Determine the [X, Y] coordinate at the center of the cell enclosing the given text.  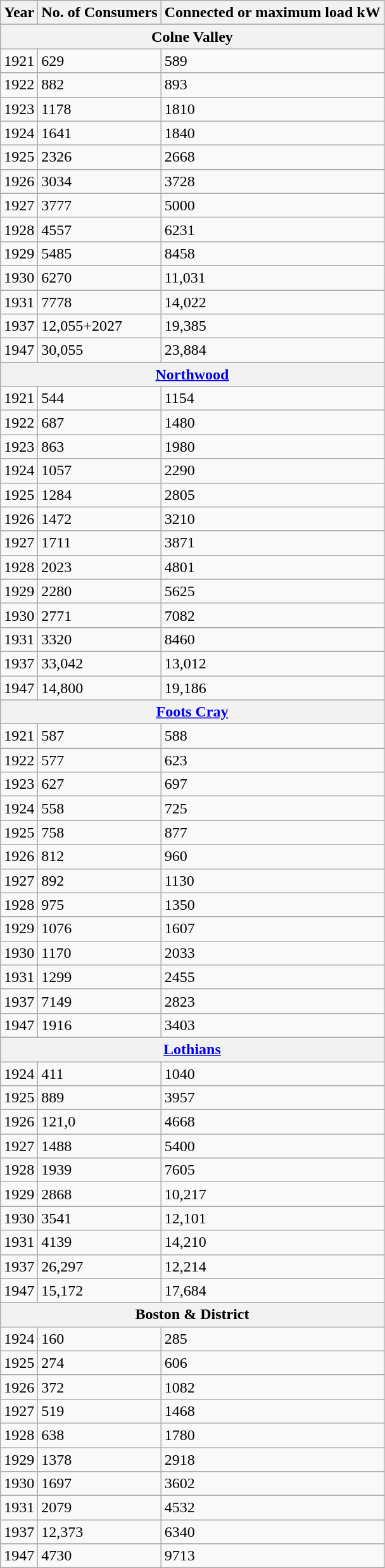
725 [272, 808]
1350 [272, 905]
588 [272, 736]
2918 [272, 1459]
2290 [272, 471]
12,214 [272, 1266]
Boston & District [192, 1315]
1299 [99, 977]
7605 [272, 1170]
160 [99, 1339]
1480 [272, 423]
6340 [272, 1532]
1468 [272, 1411]
1939 [99, 1170]
1697 [99, 1484]
2079 [99, 1508]
5625 [272, 591]
10,217 [272, 1194]
577 [99, 760]
558 [99, 808]
3957 [272, 1098]
3320 [99, 639]
587 [99, 736]
1040 [272, 1074]
19,186 [272, 687]
638 [99, 1435]
1641 [99, 133]
889 [99, 1098]
1284 [99, 495]
Lothians [192, 1049]
1130 [272, 881]
3403 [272, 1025]
1780 [272, 1435]
758 [99, 832]
544 [99, 398]
6231 [272, 229]
Colne Valley [192, 37]
2455 [272, 977]
2823 [272, 1001]
274 [99, 1363]
285 [272, 1339]
697 [272, 784]
2280 [99, 591]
7149 [99, 1001]
7082 [272, 615]
975 [99, 905]
Northwood [192, 374]
14,800 [99, 687]
3034 [99, 181]
1607 [272, 929]
11,031 [272, 277]
3602 [272, 1484]
1472 [99, 519]
2771 [99, 615]
863 [99, 447]
4557 [99, 229]
882 [99, 85]
2668 [272, 157]
13,012 [272, 663]
7778 [99, 302]
33,042 [99, 663]
812 [99, 857]
893 [272, 85]
2023 [99, 567]
411 [99, 1074]
3728 [272, 181]
877 [272, 832]
23,884 [272, 350]
8458 [272, 253]
4532 [272, 1508]
26,297 [99, 1266]
2033 [272, 953]
30,055 [99, 350]
1178 [99, 109]
4668 [272, 1122]
19,385 [272, 326]
12,373 [99, 1532]
1082 [272, 1387]
4139 [99, 1242]
Connected or maximum load kW [272, 13]
627 [99, 784]
9713 [272, 1556]
No. of Consumers [99, 13]
121,0 [99, 1122]
629 [99, 61]
17,684 [272, 1291]
4801 [272, 567]
6270 [99, 277]
1378 [99, 1459]
1154 [272, 398]
4730 [99, 1556]
1057 [99, 471]
12,101 [272, 1218]
12,055+2027 [99, 326]
3210 [272, 519]
1076 [99, 929]
Foots Cray [192, 712]
1810 [272, 109]
960 [272, 857]
892 [99, 881]
3777 [99, 205]
5400 [272, 1146]
14,210 [272, 1242]
1840 [272, 133]
687 [99, 423]
1488 [99, 1146]
15,172 [99, 1291]
3871 [272, 543]
623 [272, 760]
589 [272, 61]
14,022 [272, 302]
372 [99, 1387]
1170 [99, 953]
2868 [99, 1194]
Year [19, 13]
3541 [99, 1218]
519 [99, 1411]
1916 [99, 1025]
5485 [99, 253]
606 [272, 1363]
2805 [272, 495]
1711 [99, 543]
2326 [99, 157]
1980 [272, 447]
5000 [272, 205]
8460 [272, 639]
